Find where the given text appears and provide that cell's center as (x, y) coordinate. 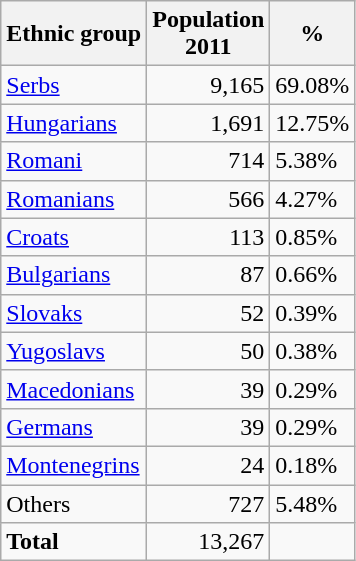
9,165 (208, 85)
5.38% (312, 161)
Montenegrins (74, 465)
12.75% (312, 123)
Yugoslavs (74, 351)
Croats (74, 237)
Bulgarians (74, 275)
13,267 (208, 542)
Macedonians (74, 389)
0.66% (312, 275)
Romani (74, 161)
Slovaks (74, 313)
0.85% (312, 237)
87 (208, 275)
0.39% (312, 313)
Serbs (74, 85)
0.18% (312, 465)
714 (208, 161)
69.08% (312, 85)
50 (208, 351)
Germans (74, 427)
24 (208, 465)
Romanians (74, 199)
52 (208, 313)
Others (74, 503)
Population2011 (208, 34)
727 (208, 503)
5.48% (312, 503)
4.27% (312, 199)
1,691 (208, 123)
113 (208, 237)
Ethnic group (74, 34)
Total (74, 542)
Hungarians (74, 123)
0.38% (312, 351)
566 (208, 199)
% (312, 34)
